Pinpoint the cell where the given text exists, returning its (X, Y) midpoint coordinate. 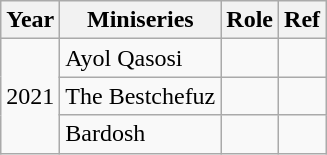
Ayol Qasosi (140, 58)
2021 (30, 96)
Ref (302, 20)
Bardosh (140, 134)
The Bestchefuz (140, 96)
Role (250, 20)
Miniseries (140, 20)
Year (30, 20)
